Output the (x, y) coordinate of the center of the cell containing the given text.  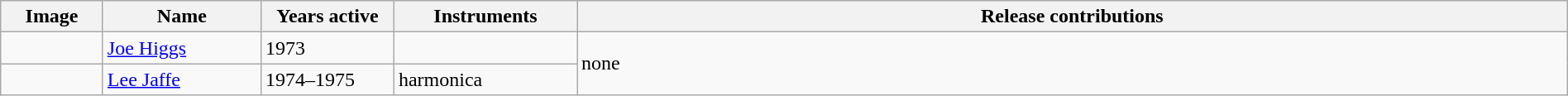
1974–1975 (327, 79)
harmonica (485, 79)
Image (52, 17)
Release contributions (1073, 17)
Years active (327, 17)
Joe Higgs (182, 48)
Lee Jaffe (182, 79)
1973 (327, 48)
Instruments (485, 17)
Name (182, 17)
none (1073, 64)
